For the text-containing cell, return its midpoint in (X, Y) coordinate format. 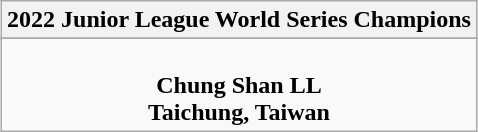
Chung Shan LLTaichung, Taiwan (240, 85)
2022 Junior League World Series Champions (240, 20)
